Determine the (x, y) coordinate at the center of the cell enclosing the given text.  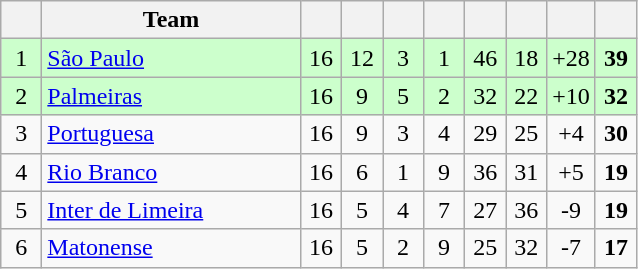
Palmeiras (172, 96)
17 (616, 248)
7 (444, 210)
29 (486, 134)
+10 (572, 96)
-9 (572, 210)
30 (616, 134)
46 (486, 58)
+5 (572, 172)
39 (616, 58)
+4 (572, 134)
-7 (572, 248)
Inter de Limeira (172, 210)
18 (526, 58)
27 (486, 210)
Team (172, 20)
Portuguesa (172, 134)
12 (362, 58)
31 (526, 172)
Matonense (172, 248)
Rio Branco (172, 172)
22 (526, 96)
+28 (572, 58)
São Paulo (172, 58)
